Extract the (x, y) coordinate from the center of the cell holding the provided text.  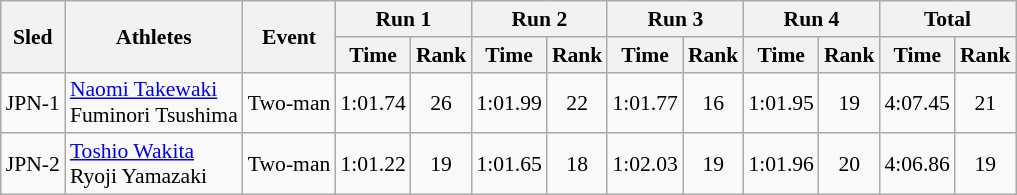
26 (442, 102)
JPN-2 (33, 164)
Run 1 (403, 19)
Run 3 (675, 19)
18 (578, 164)
1:01.65 (508, 164)
21 (986, 102)
1:01.95 (780, 102)
Sled (33, 36)
Athletes (154, 36)
22 (578, 102)
Total (947, 19)
Run 4 (811, 19)
Event (290, 36)
Toshio WakitaRyoji Yamazaki (154, 164)
1:01.77 (644, 102)
1:01.96 (780, 164)
1:01.22 (372, 164)
Run 2 (539, 19)
4:06.86 (916, 164)
1:02.03 (644, 164)
Naomi TakewakiFuminori Tsushima (154, 102)
20 (850, 164)
JPN-1 (33, 102)
4:07.45 (916, 102)
1:01.74 (372, 102)
16 (714, 102)
1:01.99 (508, 102)
